Provide the [X, Y] coordinate of the cell's center where the given text is located.  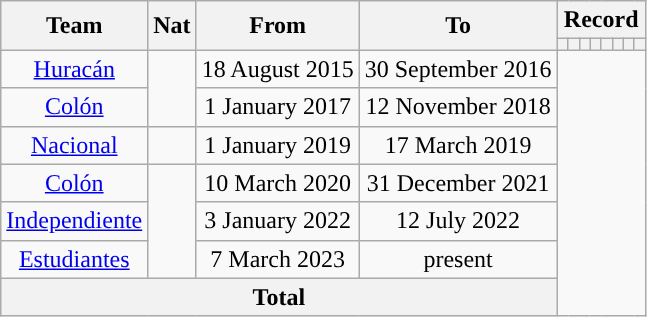
10 March 2020 [278, 183]
Record [601, 20]
12 November 2018 [458, 107]
From [278, 26]
3 January 2022 [278, 221]
31 December 2021 [458, 183]
Nacional [74, 145]
Team [74, 26]
30 September 2016 [458, 69]
Huracán [74, 69]
12 July 2022 [458, 221]
17 March 2019 [458, 145]
1 January 2017 [278, 107]
1 January 2019 [278, 145]
Nat [172, 26]
7 March 2023 [278, 259]
To [458, 26]
Total [279, 297]
present [458, 259]
18 August 2015 [278, 69]
Estudiantes [74, 259]
Independiente [74, 221]
